Extract the (X, Y) coordinate from the center of the cell holding the provided text.  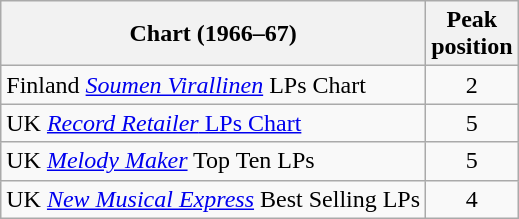
Peak position (472, 34)
UK New Musical Express Best Selling LPs (214, 199)
UK Melody Maker Top Ten LPs (214, 161)
Chart (1966–67) (214, 34)
2 (472, 85)
UK Record Retailer LPs Chart (214, 123)
Finland Soumen Virallinen LPs Chart (214, 85)
4 (472, 199)
